Provide the [x, y] coordinate of the cell's center where the given text is located.  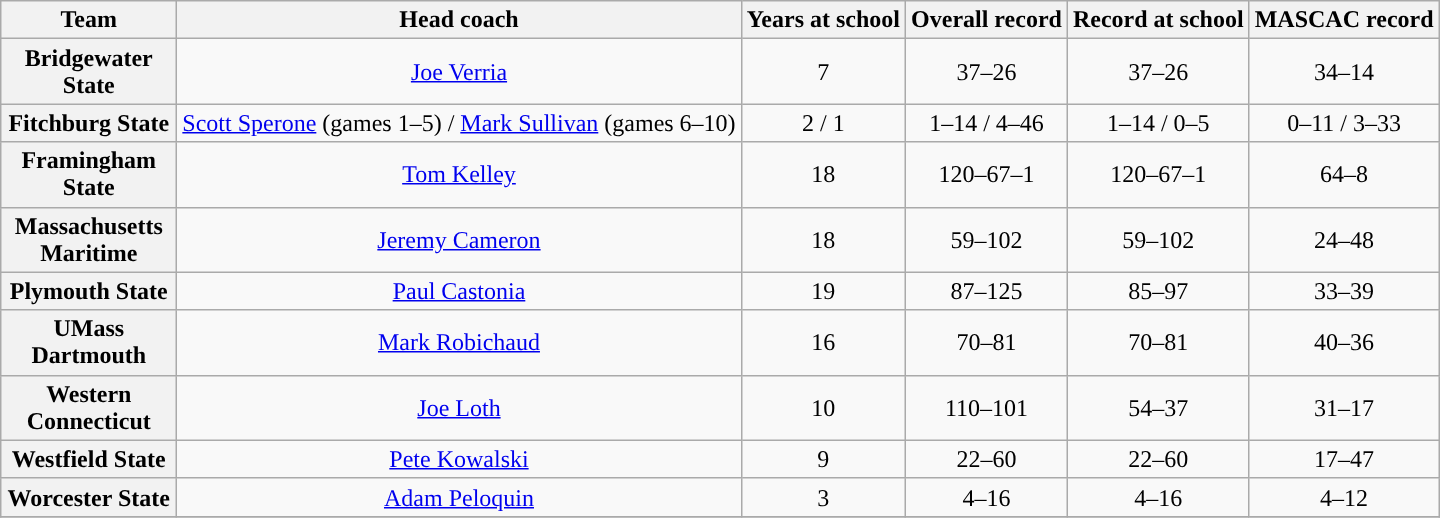
1–14 / 0–5 [1158, 123]
Joe Verria [459, 72]
10 [823, 408]
7 [823, 72]
Plymouth State [89, 291]
Record at school [1158, 20]
Massachusetts Maritime [89, 240]
24–48 [1344, 240]
Paul Castonia [459, 291]
85–97 [1158, 291]
Worcester State [89, 497]
Team [89, 20]
0–11 / 3–33 [1344, 123]
Jeremy Cameron [459, 240]
110–101 [987, 408]
Westfield State [89, 459]
4–12 [1344, 497]
17–47 [1344, 459]
Mark Robichaud [459, 342]
9 [823, 459]
Bridgewater State [89, 72]
Fitchburg State [89, 123]
87–125 [987, 291]
40–36 [1344, 342]
54–37 [1158, 408]
Head coach [459, 20]
MASCAC record [1344, 20]
19 [823, 291]
64–8 [1344, 174]
31–17 [1344, 408]
Adam Peloquin [459, 497]
33–39 [1344, 291]
34–14 [1344, 72]
Scott Sperone (games 1–5) / Mark Sullivan (games 6–10) [459, 123]
Overall record [987, 20]
Joe Loth [459, 408]
UMass Dartmouth [89, 342]
2 / 1 [823, 123]
Framingham State [89, 174]
3 [823, 497]
1–14 / 4–46 [987, 123]
Western Connecticut [89, 408]
Years at school [823, 20]
Pete Kowalski [459, 459]
Tom Kelley [459, 174]
16 [823, 342]
